From the cell containing the given text, extract its center point as (X, Y) coordinate. 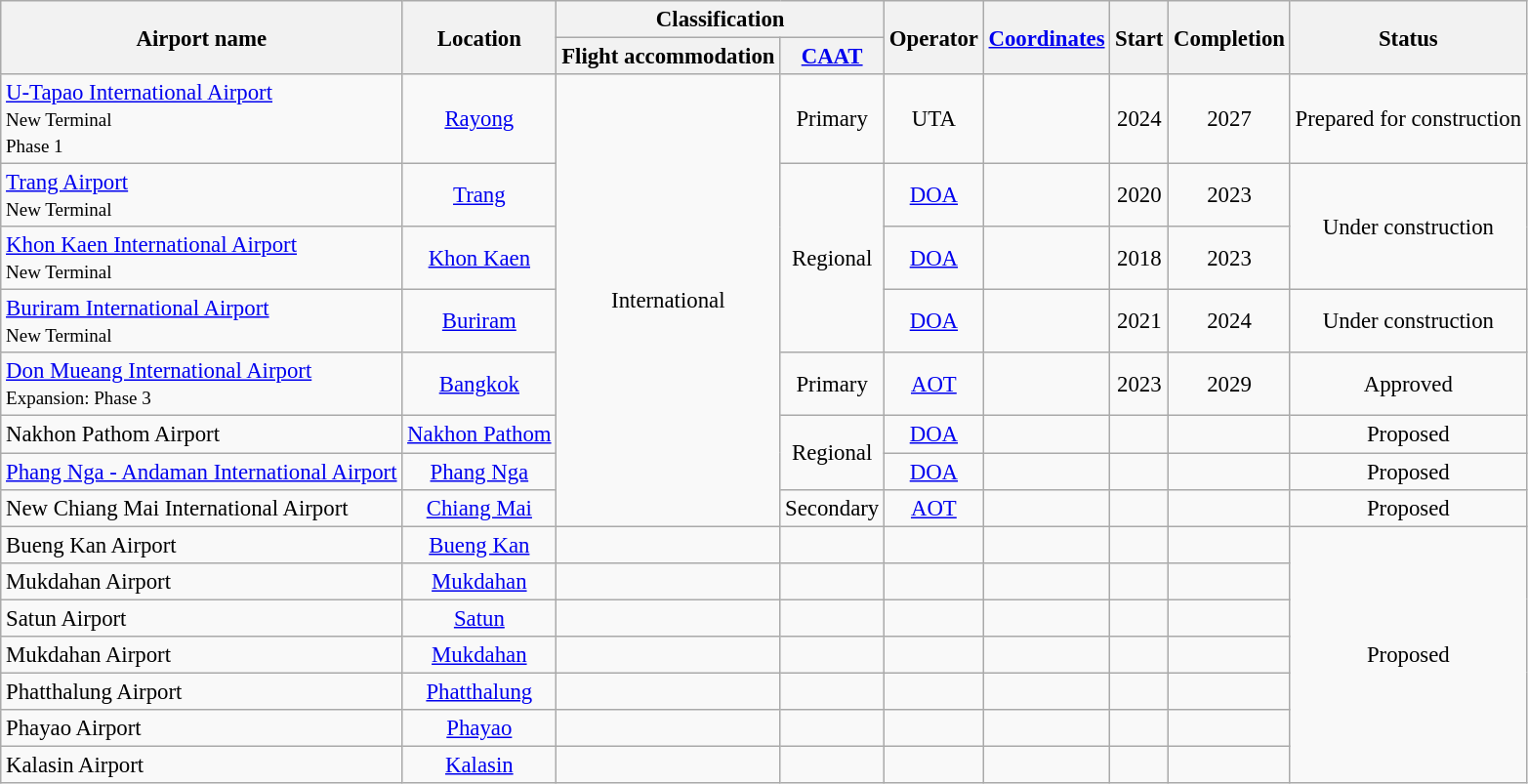
Trang AirportNew Terminal (201, 195)
Status (1408, 37)
Trang (479, 195)
Buriram (479, 322)
Satun Airport (201, 618)
Kalasin Airport (201, 764)
2018 (1139, 258)
Nakhon Pathom Airport (201, 434)
International (668, 301)
Nakhon Pathom (479, 434)
2027 (1229, 119)
Khon Kaen International AirportNew Terminal (201, 258)
UTA (934, 119)
Coordinates (1047, 37)
Prepared for construction (1408, 119)
2021 (1139, 322)
Operator (934, 37)
Completion (1229, 37)
Airport name (201, 37)
Location (479, 37)
New Chiang Mai International Airport (201, 508)
Bangkok (479, 385)
U-Tapao International AirportNew TerminalPhase 1 (201, 119)
Don Mueang International AirportExpansion: Phase 3 (201, 385)
Khon Kaen (479, 258)
2020 (1139, 195)
Start (1139, 37)
Phang Nga - Andaman International Airport (201, 472)
Chiang Mai (479, 508)
CAAT (832, 57)
Buriram International AirportNew Terminal (201, 322)
Flight accommodation (668, 57)
Phayao (479, 728)
Phatthalung Airport (201, 691)
2029 (1229, 385)
Kalasin (479, 764)
Rayong (479, 119)
Bueng Kan Airport (201, 545)
Approved (1408, 385)
Bueng Kan (479, 545)
Phayao Airport (201, 728)
Satun (479, 618)
Secondary (832, 508)
Phang Nga (479, 472)
Phatthalung (479, 691)
Classification (721, 20)
